Pinpoint the cell where the given text exists, returning its [X, Y] midpoint coordinate. 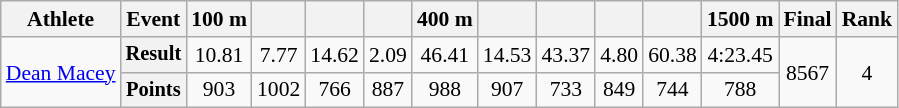
903 [219, 90]
Rank [868, 19]
60.38 [672, 55]
7.77 [278, 55]
Event [154, 19]
1500 m [740, 19]
2.09 [388, 55]
4:23.45 [740, 55]
8567 [807, 72]
788 [740, 90]
766 [334, 90]
14.53 [508, 55]
744 [672, 90]
Athlete [61, 19]
733 [566, 90]
907 [508, 90]
4.80 [619, 55]
10.81 [219, 55]
988 [445, 90]
Dean Macey [61, 72]
Result [154, 55]
Points [154, 90]
43.37 [566, 55]
400 m [445, 19]
46.41 [445, 55]
100 m [219, 19]
Final [807, 19]
849 [619, 90]
887 [388, 90]
14.62 [334, 55]
1002 [278, 90]
4 [868, 72]
